Detect which cell encompasses the target text, then output its [x, y] center coordinate. 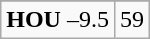
59 [132, 20]
HOU –9.5 [58, 20]
